Pinpoint the cell where the given text exists, returning its (X, Y) midpoint coordinate. 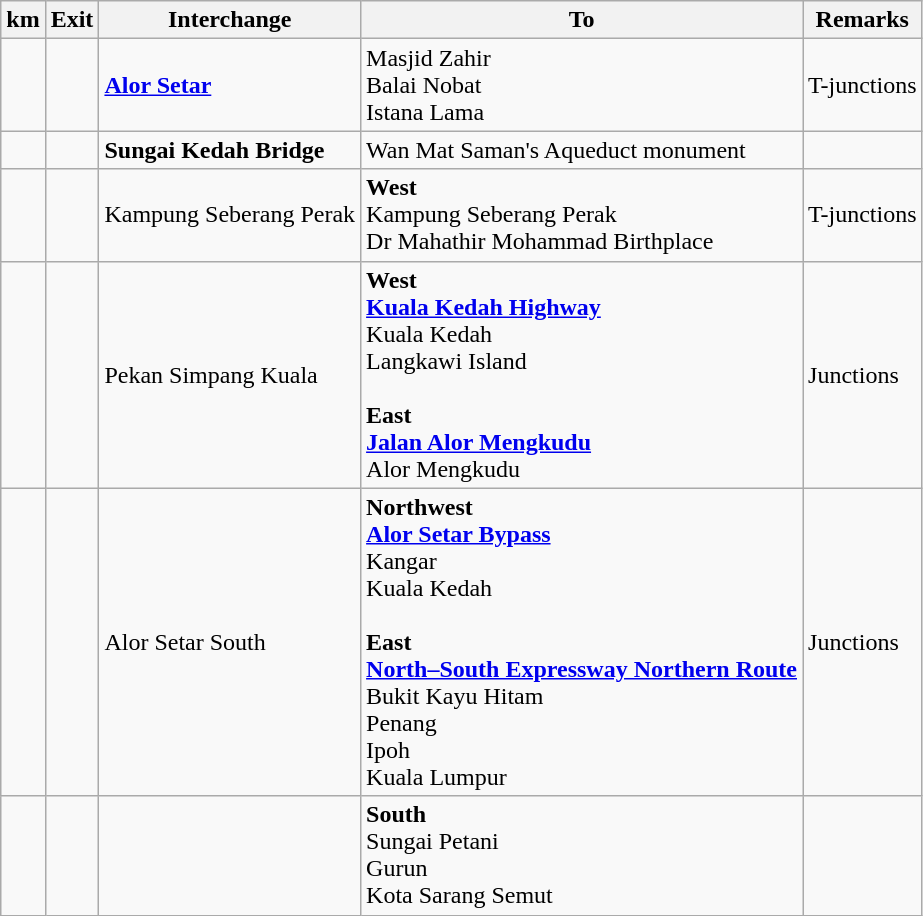
Kampung Seberang Perak (230, 215)
km (23, 20)
Remarks (863, 20)
SouthSungai PetaniGurunKota Sarang Semut (582, 856)
Masjid ZahirBalai NobatIstana Lama (582, 85)
West Kuala Kedah HighwayKuala KedahLangkawi IslandEast Jalan Alor MengkuduAlor Mengkudu (582, 374)
Alor Setar South (230, 642)
Pekan Simpang Kuala (230, 374)
Interchange (230, 20)
WestKampung Seberang PerakDr Mahathir Mohammad Birthplace (582, 215)
To (582, 20)
Alor Setar (230, 85)
Exit (72, 20)
Sungai Kedah Bridge (230, 150)
NorthwestAlor Setar BypassKangarKuala KedahEast North–South Expressway Northern RouteBukit Kayu HitamPenangIpohKuala Lumpur (582, 642)
Wan Mat Saman's Aqueduct monument (582, 150)
